Detect which cell encompasses the target text, then output its (x, y) center coordinate. 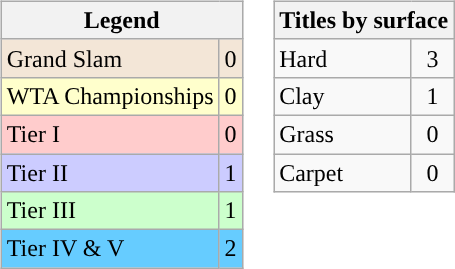
WTA Championships (110, 96)
2 (230, 249)
Grand Slam (110, 58)
Grass (343, 134)
Hard (343, 58)
Titles by surface (364, 20)
Carpet (343, 173)
3 (432, 58)
Tier IV & V (110, 249)
Tier I (110, 134)
Tier III (110, 211)
Clay (343, 96)
Tier II (110, 173)
Legend (122, 20)
